Determine the (x, y) coordinate at the center of the cell enclosing the given text.  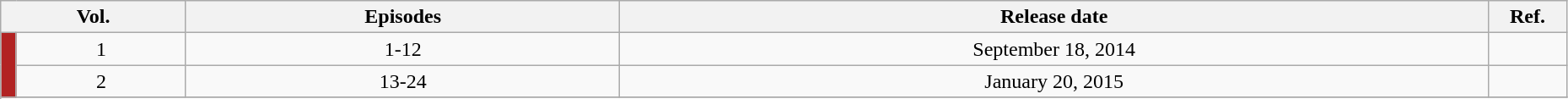
January 20, 2015 (1054, 81)
September 18, 2014 (1054, 49)
Episodes (402, 17)
Release date (1054, 17)
2 (101, 81)
Vol. (94, 17)
Ref. (1528, 17)
13-24 (402, 81)
1-12 (402, 49)
1 (101, 49)
